Scan for the cell matching the given text and deliver its (x, y) coordinate at center. 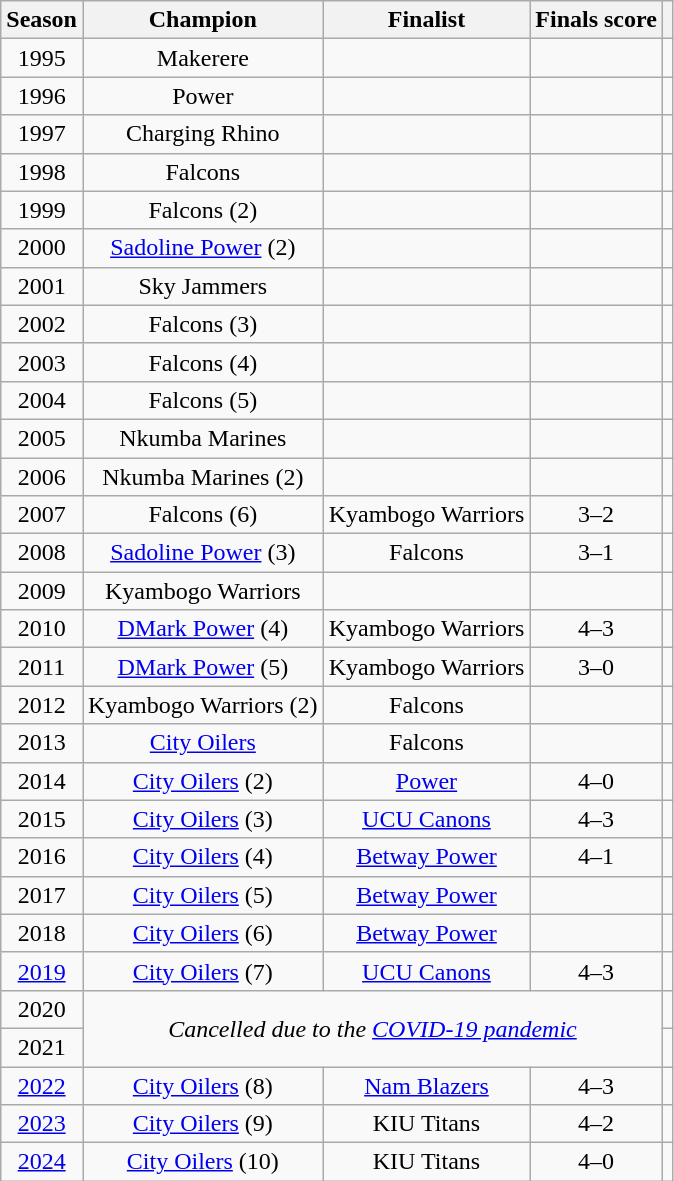
Falcons (5) (202, 400)
2005 (42, 438)
2012 (42, 705)
Falcons (6) (202, 515)
1996 (42, 96)
Season (42, 20)
3–0 (596, 667)
2010 (42, 629)
2017 (42, 895)
City Oilers (2) (202, 781)
2006 (42, 477)
City Oilers (6) (202, 933)
Sadoline Power (2) (202, 248)
Sky Jammers (202, 286)
Champion (202, 20)
Kyambogo Warriors (2) (202, 705)
4–1 (596, 857)
City Oilers (3) (202, 819)
2004 (42, 400)
City Oilers (8) (202, 1085)
Falcons (3) (202, 324)
City Oilers (202, 743)
2020 (42, 1009)
2013 (42, 743)
Makerere (202, 58)
Finalist (426, 20)
Cancelled due to the COVID-19 pandemic (372, 1028)
2016 (42, 857)
Sadoline Power (3) (202, 553)
1995 (42, 58)
DMark Power (5) (202, 667)
2018 (42, 933)
City Oilers (5) (202, 895)
3–2 (596, 515)
2024 (42, 1162)
2022 (42, 1085)
2002 (42, 324)
City Oilers (7) (202, 971)
City Oilers (4) (202, 857)
Falcons (4) (202, 362)
Charging Rhino (202, 134)
1999 (42, 210)
City Oilers (10) (202, 1162)
2007 (42, 515)
3–1 (596, 553)
2008 (42, 553)
2015 (42, 819)
2000 (42, 248)
DMark Power (4) (202, 629)
2001 (42, 286)
2023 (42, 1124)
City Oilers (9) (202, 1124)
Nkumba Marines (202, 438)
1997 (42, 134)
Nam Blazers (426, 1085)
2003 (42, 362)
Nkumba Marines (2) (202, 477)
Falcons (2) (202, 210)
2009 (42, 591)
4–2 (596, 1124)
2019 (42, 971)
2011 (42, 667)
2014 (42, 781)
Finals score (596, 20)
1998 (42, 172)
2021 (42, 1047)
